For the text-containing cell, return its midpoint in [x, y] coordinate format. 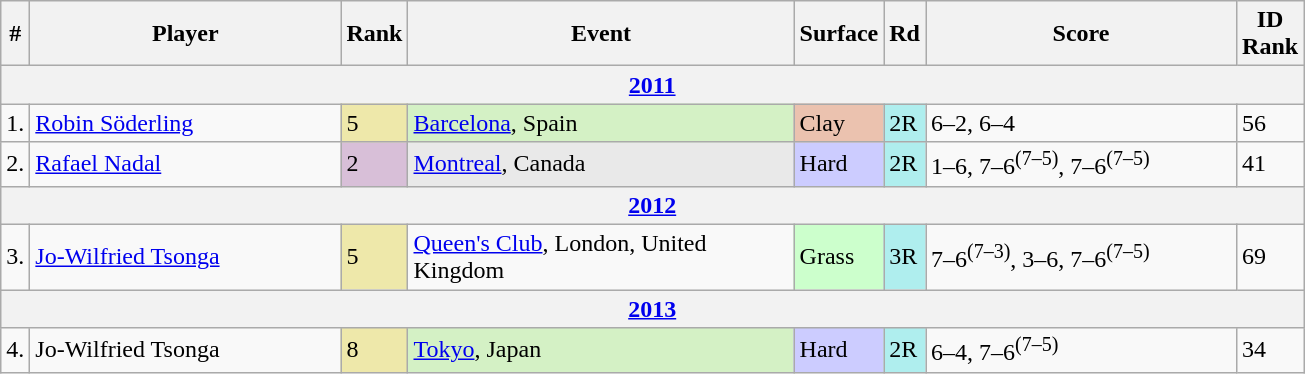
2012 [652, 205]
Surface [839, 34]
2 [374, 164]
4. [16, 350]
56 [1270, 123]
# [16, 34]
6–2, 6–4 [1082, 123]
Rd [905, 34]
Tokyo, Japan [601, 350]
1. [16, 123]
Queen's Club, London, United Kingdom [601, 258]
2013 [652, 309]
Barcelona, Spain [601, 123]
Score [1082, 34]
3. [16, 258]
8 [374, 350]
Rank [374, 34]
Event [601, 34]
6–4, 7–6(7–5) [1082, 350]
41 [1270, 164]
Clay [839, 123]
1–6, 7–6(7–5), 7–6(7–5) [1082, 164]
2. [16, 164]
3R [905, 258]
69 [1270, 258]
Rafael Nadal [186, 164]
Robin Söderling [186, 123]
34 [1270, 350]
2011 [652, 85]
Grass [839, 258]
7–6(7–3), 3–6, 7–6(7–5) [1082, 258]
Player [186, 34]
IDRank [1270, 34]
Montreal, Canada [601, 164]
